Return [X, Y] of the center of cell containing provided text 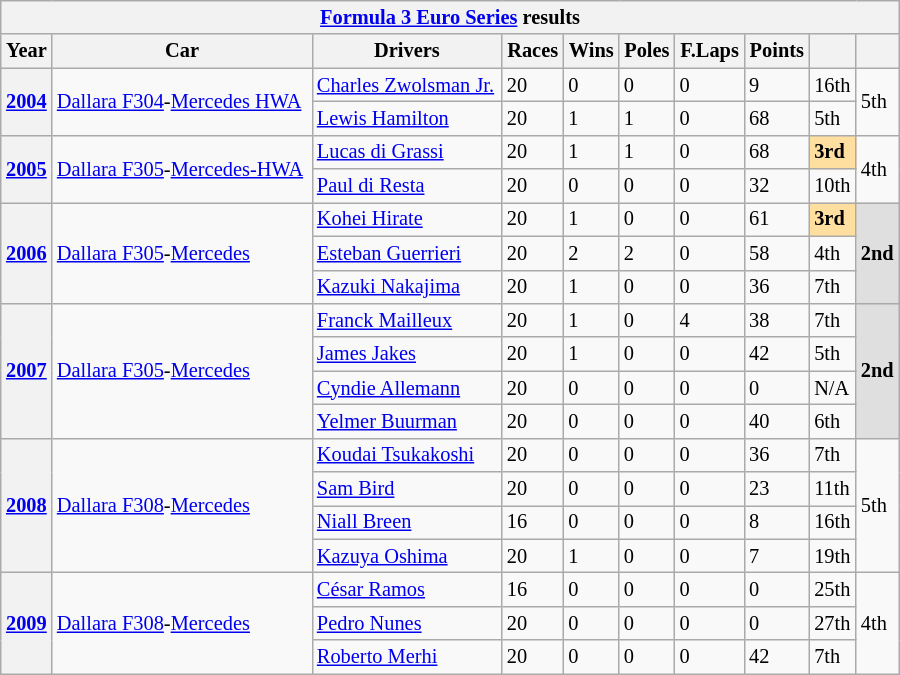
Year [26, 51]
Drivers [407, 51]
7 [776, 556]
Lucas di Grassi [407, 152]
James Jakes [407, 354]
2008 [26, 506]
19th [832, 556]
32 [776, 186]
Kohei Hirate [407, 219]
Yelmer Buurman [407, 421]
58 [776, 253]
Paul di Resta [407, 186]
Poles [647, 51]
9 [776, 85]
Esteban Guerrieri [407, 253]
Cyndie Allemann [407, 388]
2006 [26, 252]
Car [182, 51]
Dallara F304-Mercedes HWA [182, 102]
2009 [26, 622]
40 [776, 421]
Roberto Merhi [407, 657]
Dallara F305-Mercedes-HWA [182, 168]
Races [533, 51]
6th [832, 421]
23 [776, 489]
Pedro Nunes [407, 623]
10th [832, 186]
Niall Breen [407, 522]
Franck Mailleux [407, 320]
F.Laps [710, 51]
38 [776, 320]
Koudai Tsukakoshi [407, 455]
César Ramos [407, 589]
4 [710, 320]
11th [832, 489]
25th [832, 589]
Lewis Hamilton [407, 118]
Kazuya Oshima [407, 556]
2004 [26, 102]
Points [776, 51]
2005 [26, 168]
Charles Zwolsman Jr. [407, 85]
8 [776, 522]
Sam Bird [407, 489]
Kazuki Nakajima [407, 287]
27th [832, 623]
Formula 3 Euro Series results [450, 17]
Wins [590, 51]
N/A [832, 388]
61 [776, 219]
2007 [26, 370]
